Provide the (x, y) coordinate of the cell's center where the given text is located.  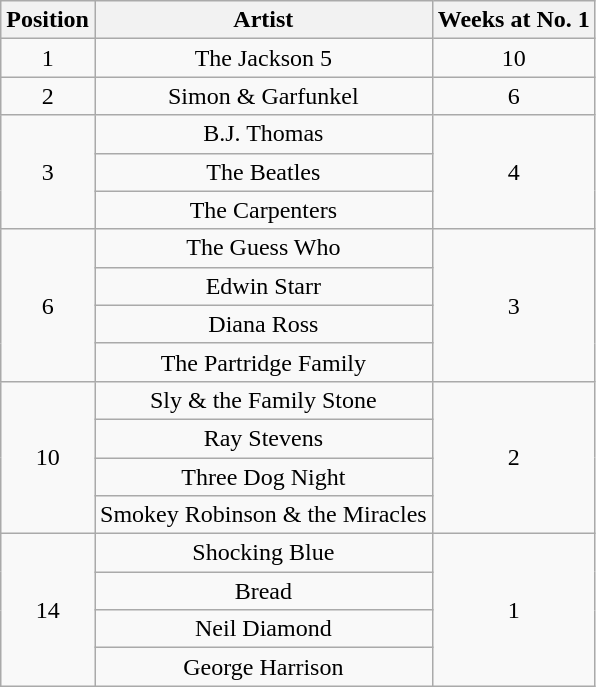
The Partridge Family (263, 362)
Weeks at No. 1 (514, 20)
Bread (263, 591)
The Jackson 5 (263, 58)
Simon & Garfunkel (263, 96)
Edwin Starr (263, 286)
Artist (263, 20)
The Carpenters (263, 210)
Ray Stevens (263, 438)
B.J. Thomas (263, 134)
The Beatles (263, 172)
Position (48, 20)
4 (514, 172)
The Guess Who (263, 248)
Shocking Blue (263, 553)
Smokey Robinson & the Miracles (263, 515)
Sly & the Family Stone (263, 400)
Diana Ross (263, 324)
Neil Diamond (263, 629)
14 (48, 610)
Three Dog Night (263, 477)
George Harrison (263, 667)
